Capture the cell that displays the provided text and extract its [X, Y] central coordinate. 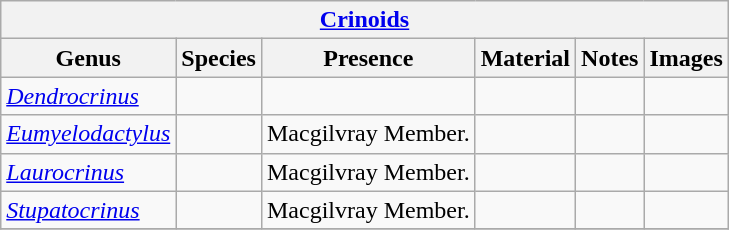
Dendrocrinus [88, 96]
Crinoids [365, 20]
Species [219, 58]
Material [525, 58]
Notes [610, 58]
Eumyelodactylus [88, 134]
Images [686, 58]
Presence [368, 58]
Stupatocrinus [88, 210]
Genus [88, 58]
Laurocrinus [88, 172]
